Search for the cell housing the specified text and yield its [X, Y] center coordinate. 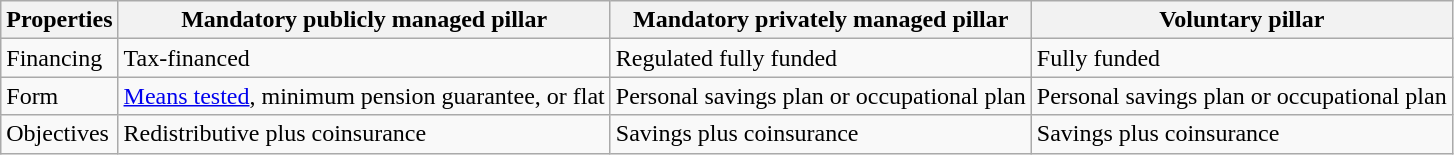
Financing [60, 58]
Objectives [60, 134]
Regulated fully funded [820, 58]
Mandatory publicly managed pillar [364, 20]
Form [60, 96]
Means tested, minimum pension guarantee, or flat [364, 96]
Redistributive plus coinsurance [364, 134]
Voluntary pillar [1242, 20]
Fully funded [1242, 58]
Tax-financed [364, 58]
Mandatory privately managed pillar [820, 20]
Properties [60, 20]
